Return the (X, Y) coordinate for the center point of the cell that contains the specified text.  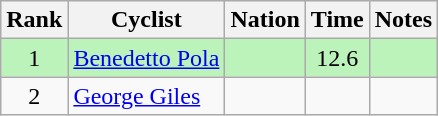
Nation (265, 20)
12.6 (337, 58)
Cyclist (146, 20)
Rank (34, 20)
Time (337, 20)
Notes (403, 20)
1 (34, 58)
2 (34, 96)
Benedetto Pola (146, 58)
George Giles (146, 96)
